Output the (x, y) coordinate of the center of the cell containing the given text.  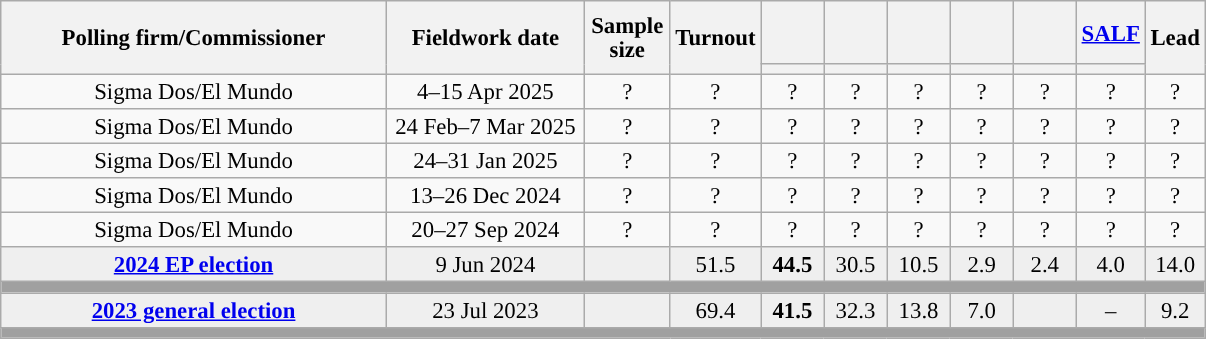
2023 general election (194, 310)
41.5 (792, 310)
2.9 (982, 266)
Lead (1175, 38)
24 Feb–7 Mar 2025 (485, 126)
Turnout (716, 38)
51.5 (716, 266)
30.5 (856, 266)
Polling firm/Commissioner (194, 38)
32.3 (856, 310)
4–15 Apr 2025 (485, 92)
7.0 (982, 310)
9.2 (1175, 310)
4.0 (1110, 266)
2024 EP election (194, 266)
13.8 (918, 310)
24–31 Jan 2025 (485, 162)
13–26 Dec 2024 (485, 196)
SALF (1110, 32)
44.5 (792, 266)
Fieldwork date (485, 38)
14.0 (1175, 266)
– (1110, 310)
20–27 Sep 2024 (485, 230)
9 Jun 2024 (485, 266)
10.5 (918, 266)
69.4 (716, 310)
Sample size (627, 38)
2.4 (1044, 266)
23 Jul 2023 (485, 310)
